Pinpoint the cell where the given text exists, returning its [X, Y] midpoint coordinate. 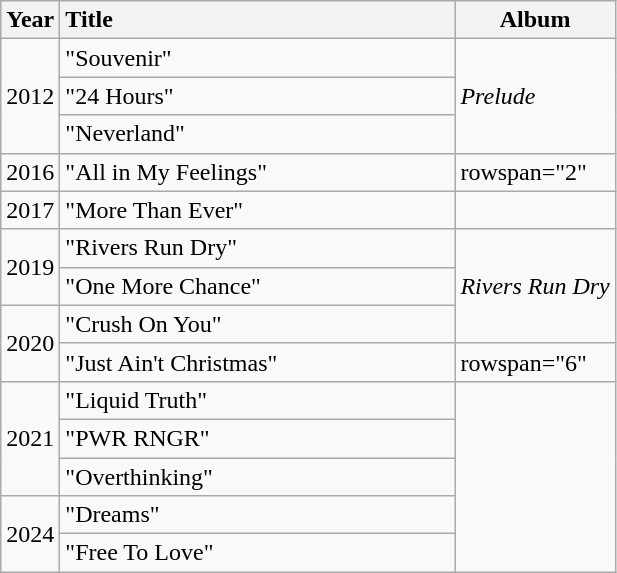
"Dreams" [258, 515]
Album [535, 20]
2019 [30, 267]
"Rivers Run Dry" [258, 248]
"Liquid Truth" [258, 400]
"Free To Love" [258, 553]
2020 [30, 343]
2017 [30, 210]
"All in My Feelings" [258, 172]
"More Than Ever" [258, 210]
"Just Ain't Christmas" [258, 362]
2012 [30, 96]
"24 Hours" [258, 96]
2021 [30, 438]
Prelude [535, 96]
"Overthinking" [258, 477]
"One More Chance" [258, 286]
"Crush On You" [258, 324]
Rivers Run Dry [535, 286]
rowspan="2" [535, 172]
rowspan="6" [535, 362]
Title [258, 20]
2016 [30, 172]
"Souvenir" [258, 58]
"PWR RNGR" [258, 438]
"Neverland" [258, 134]
2024 [30, 534]
Year [30, 20]
